Identify which cell holds the provided text, then report its (x, y) central coordinate. 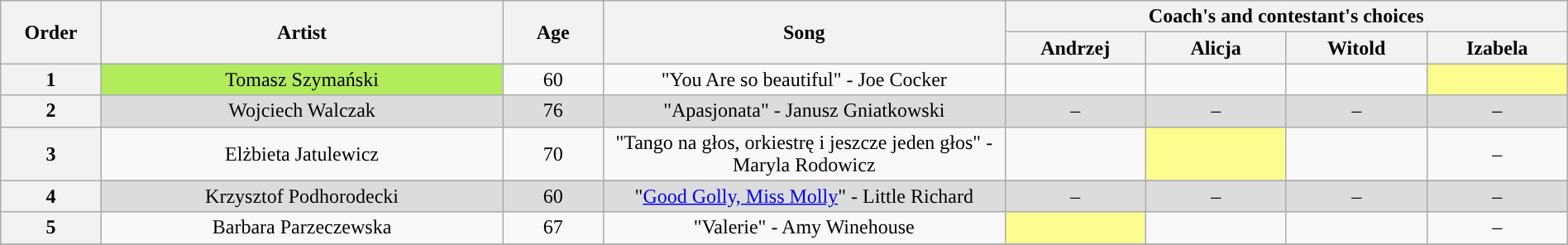
Alicja (1216, 48)
Andrzej (1075, 48)
Age (552, 32)
70 (552, 154)
"Good Golly, Miss Molly" - Little Richard (804, 196)
Order (51, 32)
Witold (1356, 48)
Barbara Parzeczewska (302, 228)
Tomasz Szymański (302, 79)
Wojciech Walczak (302, 111)
"Apasjonata" - Janusz Gniatkowski (804, 111)
"Tango na głos, orkiestrę i jeszcze jeden głos" - Maryla Rodowicz (804, 154)
Song (804, 32)
Krzysztof Podhorodecki (302, 196)
Artist (302, 32)
1 (51, 79)
Elżbieta Jatulewicz (302, 154)
67 (552, 228)
2 (51, 111)
Izabela (1497, 48)
"You Are so beautiful" - Joe Cocker (804, 79)
76 (552, 111)
3 (51, 154)
4 (51, 196)
"Valerie" - Amy Winehouse (804, 228)
5 (51, 228)
Coach's and contestant's choices (1286, 17)
